Identify which cell holds the provided text, then report its (x, y) central coordinate. 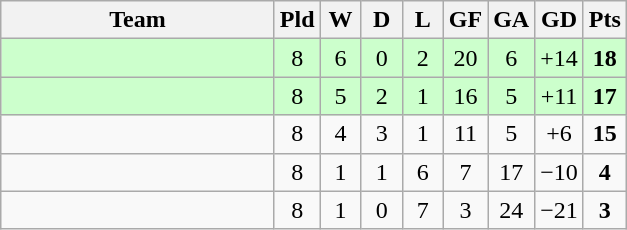
16 (465, 96)
D (382, 20)
Team (138, 20)
L (422, 20)
W (340, 20)
+6 (560, 134)
GA (512, 20)
20 (465, 58)
24 (512, 210)
GF (465, 20)
GD (560, 20)
Pld (297, 20)
−21 (560, 210)
11 (465, 134)
15 (604, 134)
18 (604, 58)
−10 (560, 172)
Pts (604, 20)
+11 (560, 96)
+14 (560, 58)
